Capture the cell that displays the provided text and extract its (X, Y) central coordinate. 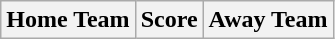
Home Team (68, 20)
Away Team (268, 20)
Score (169, 20)
